Identify which cell holds the provided text, then report its [X, Y] central coordinate. 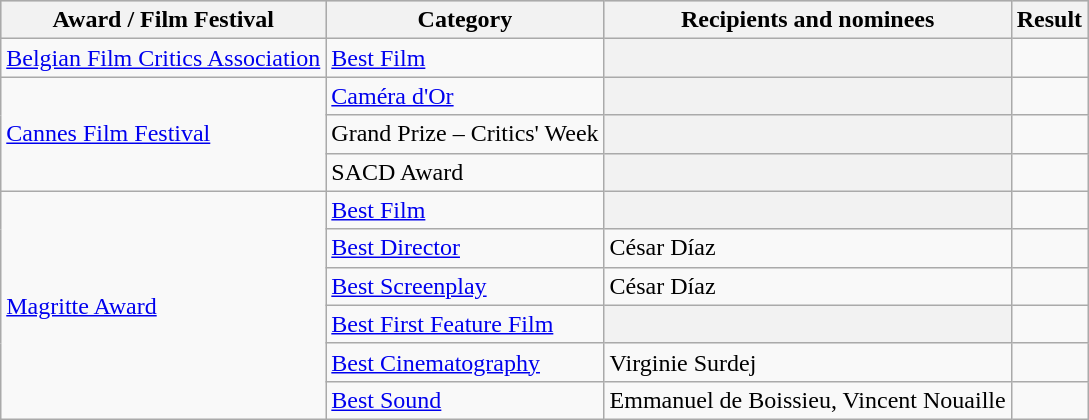
Belgian Film Critics Association [164, 58]
Emmanuel de Boissieu, Vincent Nouaille [808, 400]
Result [1049, 20]
Caméra d'Or [465, 96]
SACD Award [465, 172]
Category [465, 20]
Award / Film Festival [164, 20]
Magritte Award [164, 305]
Best Director [465, 248]
Best Sound [465, 400]
Recipients and nominees [808, 20]
Best First Feature Film [465, 324]
Virginie Surdej [808, 362]
Grand Prize – Critics' Week [465, 134]
Best Screenplay [465, 286]
Cannes Film Festival [164, 134]
Best Cinematography [465, 362]
